Output the (x, y) coordinate of the center of the cell containing the given text.  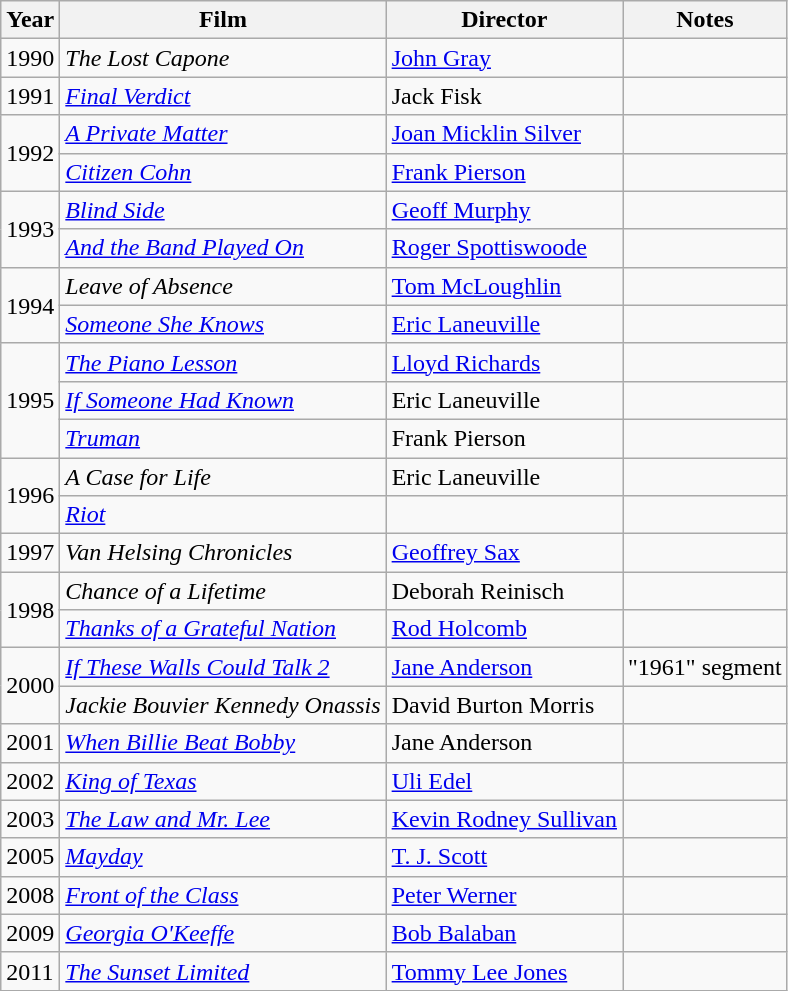
2011 (30, 971)
1990 (30, 58)
2000 (30, 686)
1991 (30, 96)
Tom McLoughlin (504, 286)
1992 (30, 153)
Geoff Murphy (504, 210)
Someone She Knows (223, 324)
The Law and Mr. Lee (223, 819)
2003 (30, 819)
Jackie Bouvier Kennedy Onassis (223, 705)
2005 (30, 857)
Uli Edel (504, 781)
The Lost Capone (223, 58)
2002 (30, 781)
Truman (223, 438)
Citizen Cohn (223, 172)
Film (223, 20)
Blind Side (223, 210)
Director (504, 20)
Georgia O'Keeffe (223, 933)
Notes (704, 20)
1994 (30, 305)
Kevin Rodney Sullivan (504, 819)
The Sunset Limited (223, 971)
2008 (30, 895)
1996 (30, 496)
"1961" segment (704, 667)
And the Band Played On (223, 248)
Jack Fisk (504, 96)
Leave of Absence (223, 286)
Van Helsing Chronicles (223, 553)
Joan Micklin Silver (504, 134)
1995 (30, 400)
1998 (30, 610)
Geoffrey Sax (504, 553)
Year (30, 20)
Final Verdict (223, 96)
Peter Werner (504, 895)
Deborah Reinisch (504, 591)
Roger Spottiswoode (504, 248)
The Piano Lesson (223, 362)
Tommy Lee Jones (504, 971)
1993 (30, 229)
Mayday (223, 857)
Rod Holcomb (504, 629)
If Someone Had Known (223, 400)
Bob Balaban (504, 933)
Chance of a Lifetime (223, 591)
2009 (30, 933)
When Billie Beat Bobby (223, 743)
2001 (30, 743)
Lloyd Richards (504, 362)
1997 (30, 553)
A Private Matter (223, 134)
David Burton Morris (504, 705)
Riot (223, 515)
If These Walls Could Talk 2 (223, 667)
Front of the Class (223, 895)
A Case for Life (223, 477)
Thanks of a Grateful Nation (223, 629)
King of Texas (223, 781)
John Gray (504, 58)
T. J. Scott (504, 857)
